For the text-containing cell, return its midpoint in [X, Y] coordinate format. 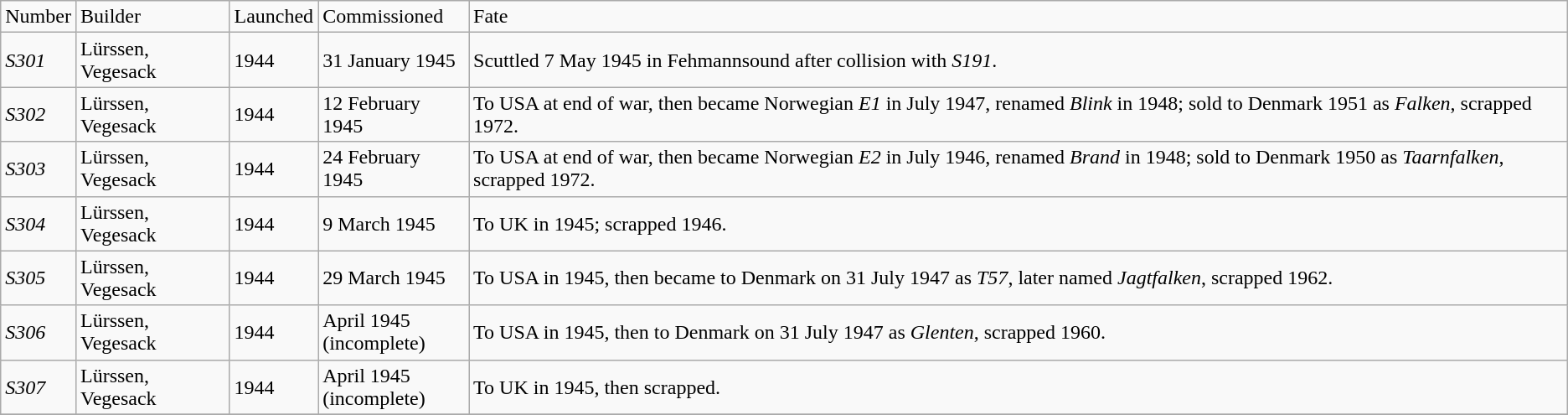
S306 [39, 332]
S304 [39, 223]
To UK in 1945, then scrapped. [1019, 387]
S305 [39, 278]
Commissioned [394, 17]
12 February 1945 [394, 114]
To UK in 1945; scrapped 1946. [1019, 223]
S301 [39, 60]
S302 [39, 114]
Builder [152, 17]
24 February 1945 [394, 169]
31 January 1945 [394, 60]
Launched [274, 17]
Fate [1019, 17]
S303 [39, 169]
Number [39, 17]
Scuttled 7 May 1945 in Fehmannsound after collision with S191. [1019, 60]
To USA in 1945, then became to Denmark on 31 July 1947 as T57, later named Jagtfalken, scrapped 1962. [1019, 278]
S307 [39, 387]
To USA at end of war, then became Norwegian E1 in July 1947, renamed Blink in 1948; sold to Denmark 1951 as Falken, scrapped 1972. [1019, 114]
29 March 1945 [394, 278]
To USA in 1945, then to Denmark on 31 July 1947 as Glenten, scrapped 1960. [1019, 332]
To USA at end of war, then became Norwegian E2 in July 1946, renamed Brand in 1948; sold to Denmark 1950 as Taarnfalken, scrapped 1972. [1019, 169]
9 March 1945 [394, 223]
